Output the [X, Y] coordinate of the center of the cell containing the given text.  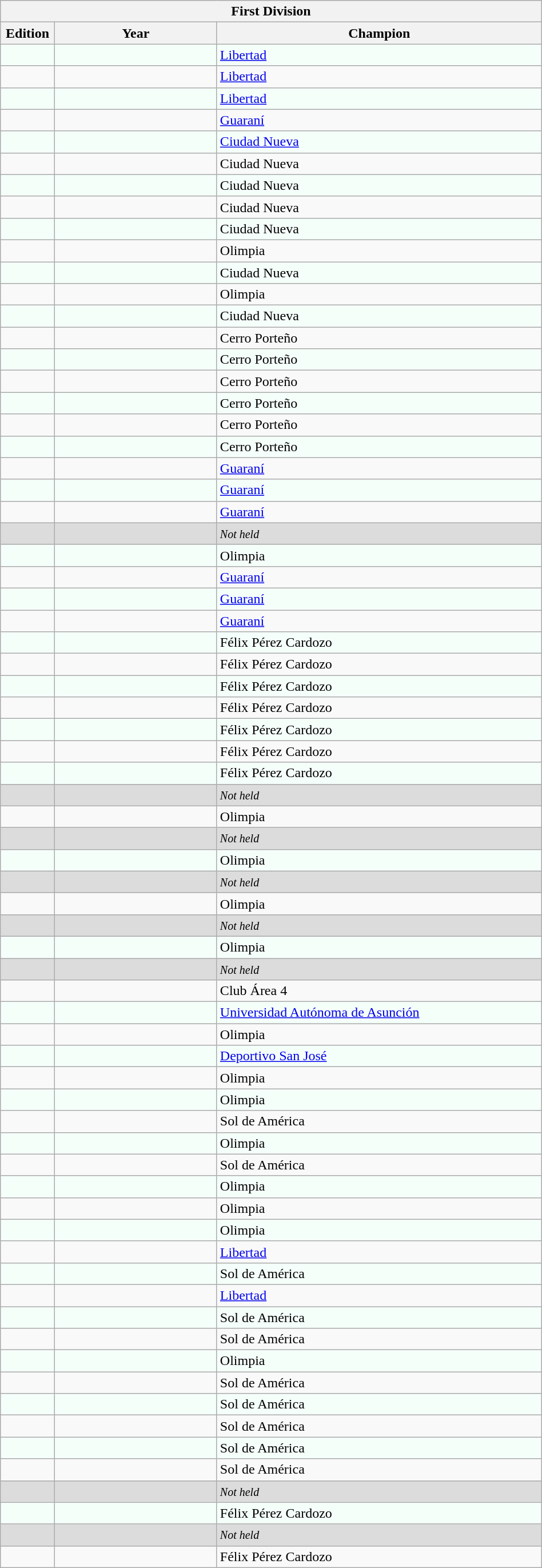
First Division [271, 11]
Edition [27, 33]
Universidad Autónoma de Asunción [379, 1013]
Deportivo San José [379, 1056]
Champion [379, 33]
Club Área 4 [379, 991]
Year [135, 33]
